Identify which cell holds the provided text, then report its (X, Y) central coordinate. 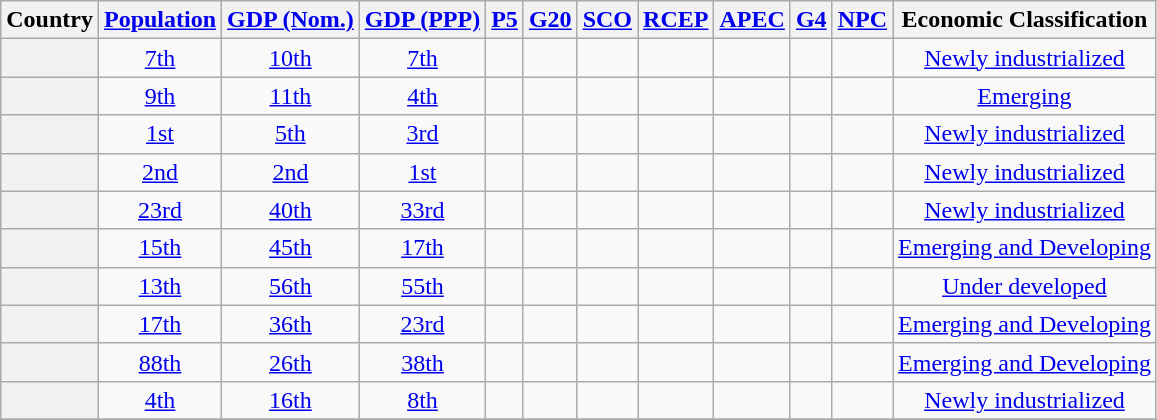
P5 (505, 20)
9th (160, 96)
45th (291, 248)
RCEP (676, 20)
55th (422, 286)
26th (291, 362)
38th (422, 362)
G20 (550, 20)
36th (291, 324)
Emerging (1025, 96)
Country (50, 20)
8th (422, 400)
33rd (422, 210)
5th (291, 134)
G4 (811, 20)
GDP (Nom.) (291, 20)
16th (291, 400)
Economic Classification (1025, 20)
APEC (752, 20)
SCO (607, 20)
NPC (862, 20)
13th (160, 286)
88th (160, 362)
56th (291, 286)
3rd (422, 134)
15th (160, 248)
10th (291, 58)
40th (291, 210)
Population (160, 20)
GDP (PPP) (422, 20)
Under developed (1025, 286)
11th (291, 96)
